Determine the [x, y] coordinate at the center of the cell enclosing the given text.  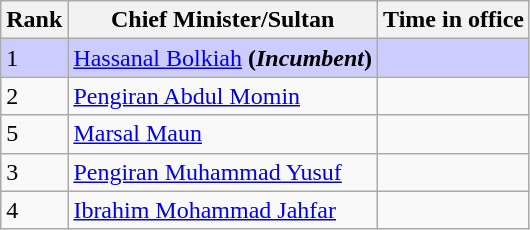
5 [34, 134]
1 [34, 58]
Ibrahim Mohammad Jahfar [223, 210]
Pengiran Abdul Momin [223, 96]
4 [34, 210]
Hassanal Bolkiah (Incumbent) [223, 58]
Rank [34, 20]
Time in office [454, 20]
3 [34, 172]
2 [34, 96]
Marsal Maun [223, 134]
Chief Minister/Sultan [223, 20]
Pengiran Muhammad Yusuf [223, 172]
